Provide the [X, Y] coordinate of the cell's center where the given text is located.  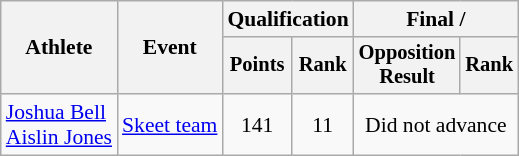
Joshua BellAislin Jones [59, 124]
Did not advance [436, 124]
Qualification [288, 19]
141 [256, 124]
Event [170, 48]
Skeet team [170, 124]
OppositionResult [408, 66]
Final / [436, 19]
11 [323, 124]
Points [256, 66]
Athlete [59, 48]
